From the cell containing the given text, extract its center point as (X, Y) coordinate. 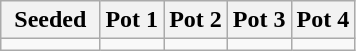
Seeded (50, 20)
Pot 3 (259, 20)
Pot 2 (196, 20)
Pot 4 (323, 20)
Pot 1 (132, 20)
